Identify which cell holds the provided text, then report its (X, Y) central coordinate. 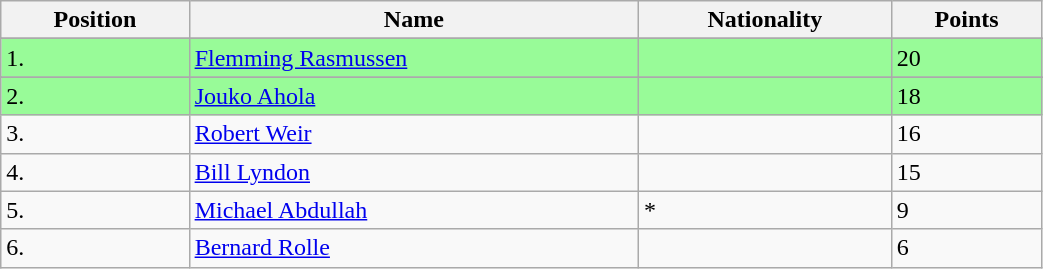
2. (95, 96)
Nationality (766, 20)
* (766, 210)
Position (95, 20)
6 (966, 248)
15 (966, 172)
6. (95, 248)
Flemming Rasmussen (414, 58)
Bernard Rolle (414, 248)
5. (95, 210)
Bill Lyndon (414, 172)
Jouko Ahola (414, 96)
Points (966, 20)
3. (95, 134)
4. (95, 172)
Robert Weir (414, 134)
18 (966, 96)
1. (95, 58)
20 (966, 58)
Name (414, 20)
16 (966, 134)
Michael Abdullah (414, 210)
9 (966, 210)
